Scan for the cell matching the given text and deliver its (X, Y) coordinate at center. 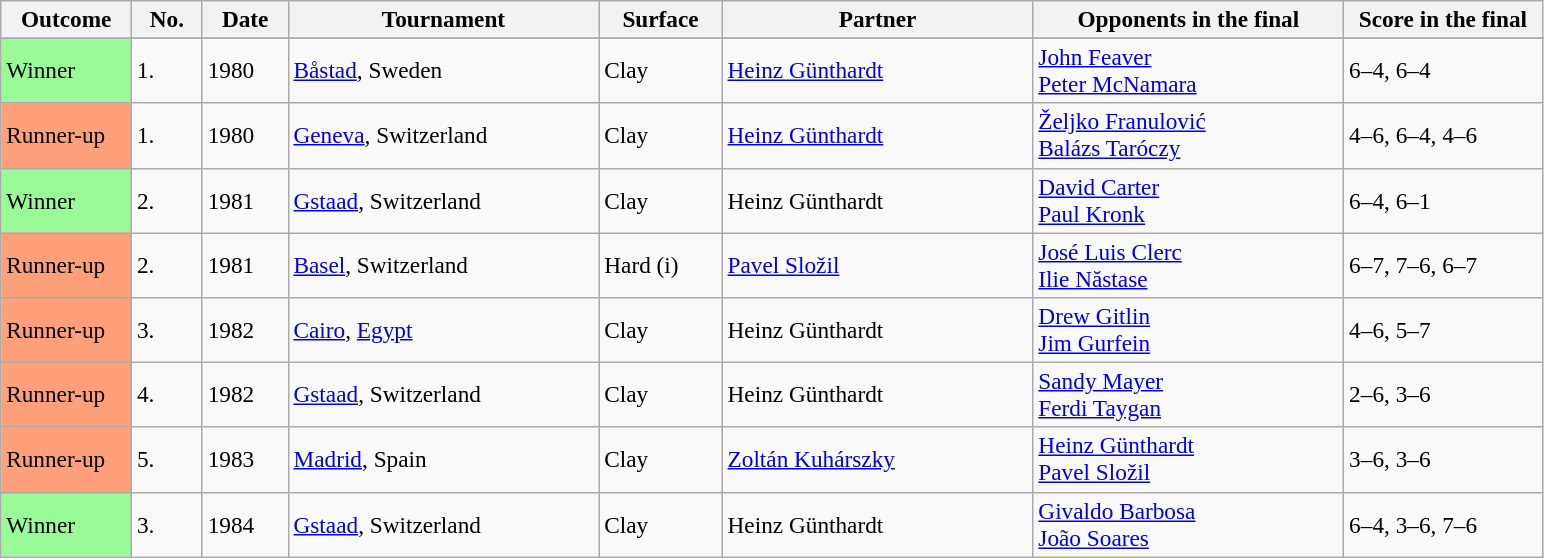
Opponents in the final (1188, 19)
David Carter Paul Kronk (1188, 200)
6–4, 6–1 (1443, 200)
Hard (i) (660, 264)
Drew Gitlin Jim Gurfein (1188, 330)
Partner (878, 19)
4–6, 5–7 (1443, 330)
4. (168, 394)
Zoltán Kuhárszky (878, 460)
Score in the final (1443, 19)
2–6, 3–6 (1443, 394)
Basel, Switzerland (444, 264)
Željko Franulović Balázs Taróczy (1188, 136)
1983 (245, 460)
Surface (660, 19)
Sandy Mayer Ferdi Taygan (1188, 394)
No. (168, 19)
Madrid, Spain (444, 460)
6–4, 6–4 (1443, 70)
Cairo, Egypt (444, 330)
6–4, 3–6, 7–6 (1443, 524)
John Feaver Peter McNamara (1188, 70)
6–7, 7–6, 6–7 (1443, 264)
Geneva, Switzerland (444, 136)
Givaldo Barbosa João Soares (1188, 524)
3–6, 3–6 (1443, 460)
Tournament (444, 19)
Båstad, Sweden (444, 70)
5. (168, 460)
1984 (245, 524)
4–6, 6–4, 4–6 (1443, 136)
Pavel Složil (878, 264)
Outcome (66, 19)
Heinz Günthardt Pavel Složil (1188, 460)
José Luis Clerc Ilie Năstase (1188, 264)
Date (245, 19)
